For the text-containing cell, return its midpoint in [x, y] coordinate format. 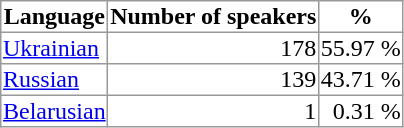
Language [54, 17]
139 [214, 80]
0.31 % [361, 111]
Number of speakers [214, 17]
178 [214, 48]
43.71 % [361, 80]
% [361, 17]
Ukrainian [54, 48]
55.97 % [361, 48]
Russian [54, 80]
Belarusian [54, 111]
1 [214, 111]
